For the text-containing cell, return its midpoint in [x, y] coordinate format. 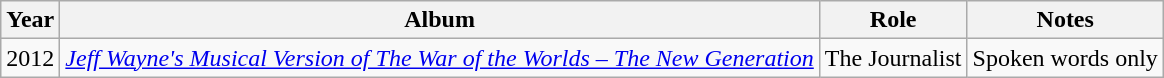
2012 [30, 58]
Notes [1065, 20]
Album [440, 20]
Jeff Wayne's Musical Version of The War of the Worlds – The New Generation [440, 58]
Year [30, 20]
The Journalist [893, 58]
Role [893, 20]
Spoken words only [1065, 58]
